Output the (X, Y) coordinate of the center of the cell containing the given text.  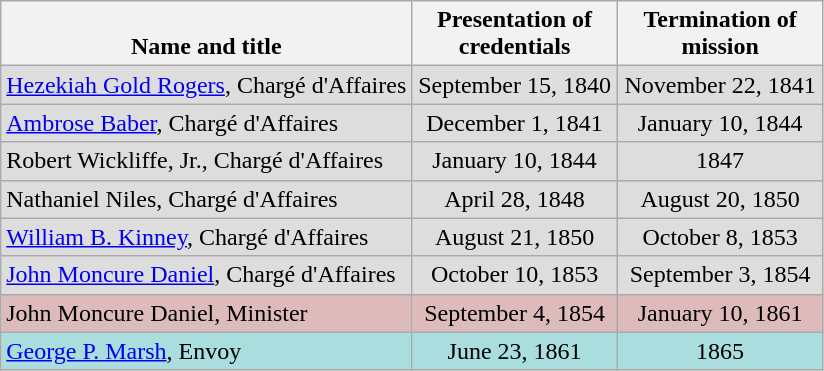
September 3, 1854 (720, 275)
November 22, 1841 (720, 85)
William B. Kinney, Chargé d'Affaires (206, 237)
John Moncure Daniel, Chargé d'Affaires (206, 275)
Ambrose Baber, Chargé d'Affaires (206, 123)
September 15, 1840 (515, 85)
December 1, 1841 (515, 123)
October 8, 1853 (720, 237)
August 21, 1850 (515, 237)
Robert Wickliffe, Jr., Chargé d'Affaires (206, 161)
1865 (720, 351)
George P. Marsh, Envoy (206, 351)
1847 (720, 161)
September 4, 1854 (515, 313)
April 28, 1848 (515, 199)
Presentation ofcredentials (515, 34)
January 10, 1861 (720, 313)
June 23, 1861 (515, 351)
John Moncure Daniel, Minister (206, 313)
Nathaniel Niles, Chargé d'Affaires (206, 199)
October 10, 1853 (515, 275)
Termination ofmission (720, 34)
Hezekiah Gold Rogers, Chargé d'Affaires (206, 85)
August 20, 1850 (720, 199)
Name and title (206, 34)
